Pinpoint the cell where the given text exists, returning its [X, Y] midpoint coordinate. 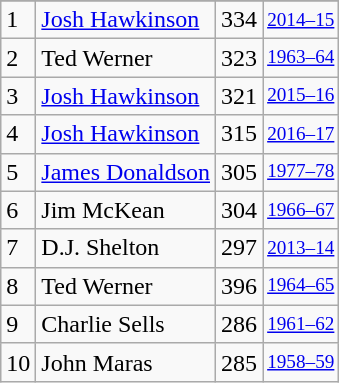
396 [240, 286]
Jim McKean [126, 210]
285 [240, 362]
8 [18, 286]
2013–14 [301, 248]
305 [240, 172]
1958–59 [301, 362]
1966–67 [301, 210]
2015–16 [301, 96]
297 [240, 248]
2014–15 [301, 20]
321 [240, 96]
3 [18, 96]
7 [18, 248]
1963–64 [301, 58]
9 [18, 324]
2 [18, 58]
1964–65 [301, 286]
D.J. Shelton [126, 248]
1977–78 [301, 172]
315 [240, 134]
4 [18, 134]
Charlie Sells [126, 324]
286 [240, 324]
323 [240, 58]
6 [18, 210]
1961–62 [301, 324]
2016–17 [301, 134]
John Maras [126, 362]
5 [18, 172]
304 [240, 210]
334 [240, 20]
10 [18, 362]
1 [18, 20]
James Donaldson [126, 172]
